Provide the (X, Y) coordinate of the cell's center where the given text is located.  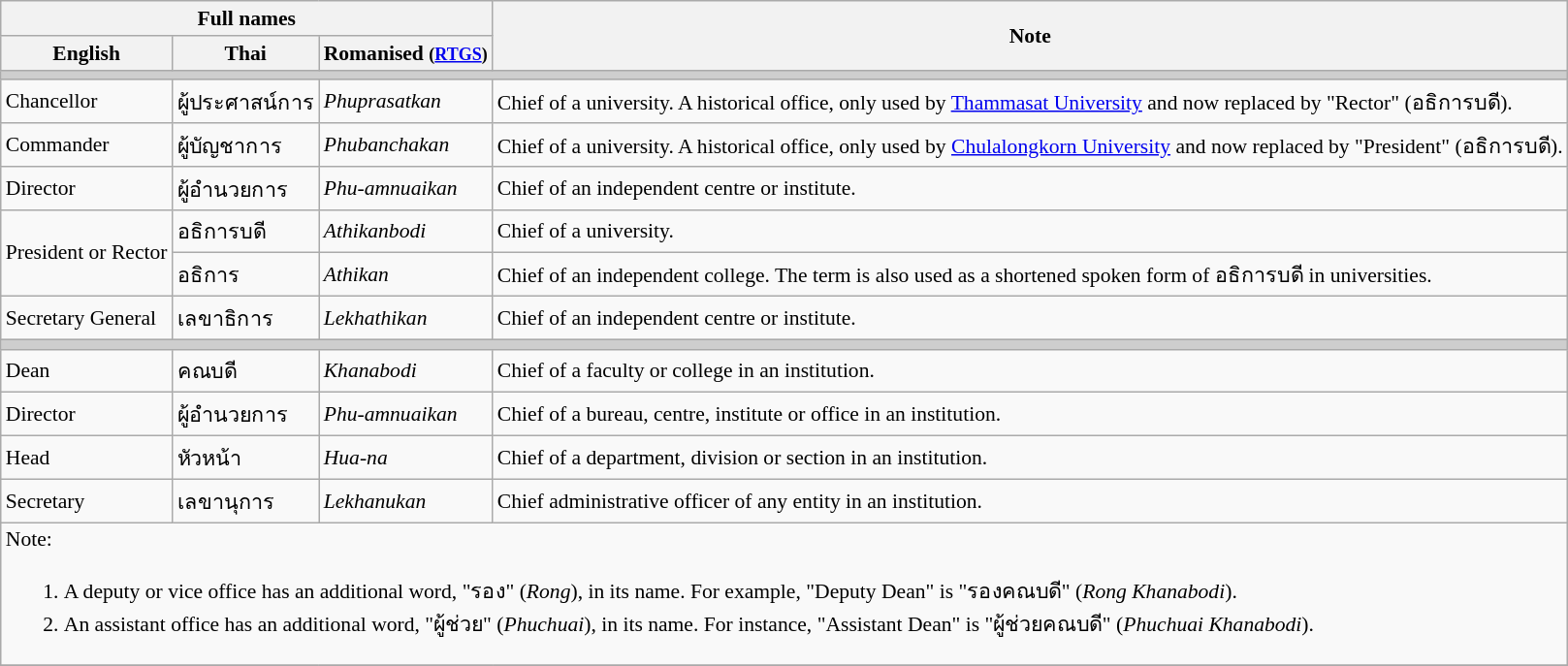
English (87, 53)
อธิการ (246, 275)
Phuprasatkan (405, 103)
Chief of a bureau, centre, institute or office in an institution. (1030, 415)
Lekhanukan (405, 500)
Full names (246, 18)
Chancellor (87, 103)
Romanised (RTGS) (405, 53)
ผู้บัญชาการ (246, 145)
Lekhathikan (405, 318)
Commander (87, 145)
Chief of a department, division or section in an institution. (1030, 458)
Secretary General (87, 318)
เลขานุการ (246, 500)
เลขาธิการ (246, 318)
Chief of a university. A historical office, only used by Thammasat University and now replaced by "Rector" (อธิการบดี). (1030, 103)
Athikanbodi (405, 231)
Chief of a university. (1030, 231)
Secretary (87, 500)
หัวหน้า (246, 458)
Note (1030, 35)
Athikan (405, 275)
Phubanchakan (405, 145)
Chief of an independent college. The term is also used as a shortened spoken form of อธิการบดี in universities. (1030, 275)
Dean (87, 370)
Head (87, 458)
คณบดี (246, 370)
Chief administrative officer of any entity in an institution. (1030, 500)
ผู้ประศาสน์การ (246, 103)
President or Rector (87, 252)
อธิการบดี (246, 231)
Khanabodi (405, 370)
Chief of a university. A historical office, only used by Chulalongkorn University and now replaced by "President" (อธิการบดี). (1030, 145)
Hua-na (405, 458)
Chief of a faculty or college in an institution. (1030, 370)
Thai (246, 53)
